Pinpoint the cell where the given text exists, returning its (X, Y) midpoint coordinate. 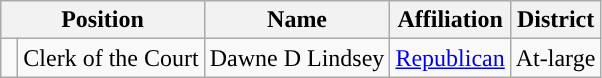
District (556, 20)
Republican (450, 58)
Dawne D Lindsey (297, 58)
At-large (556, 58)
Name (297, 20)
Affiliation (450, 20)
Clerk of the Court (111, 58)
Position (102, 20)
